For the text-containing cell, return its midpoint in [X, Y] coordinate format. 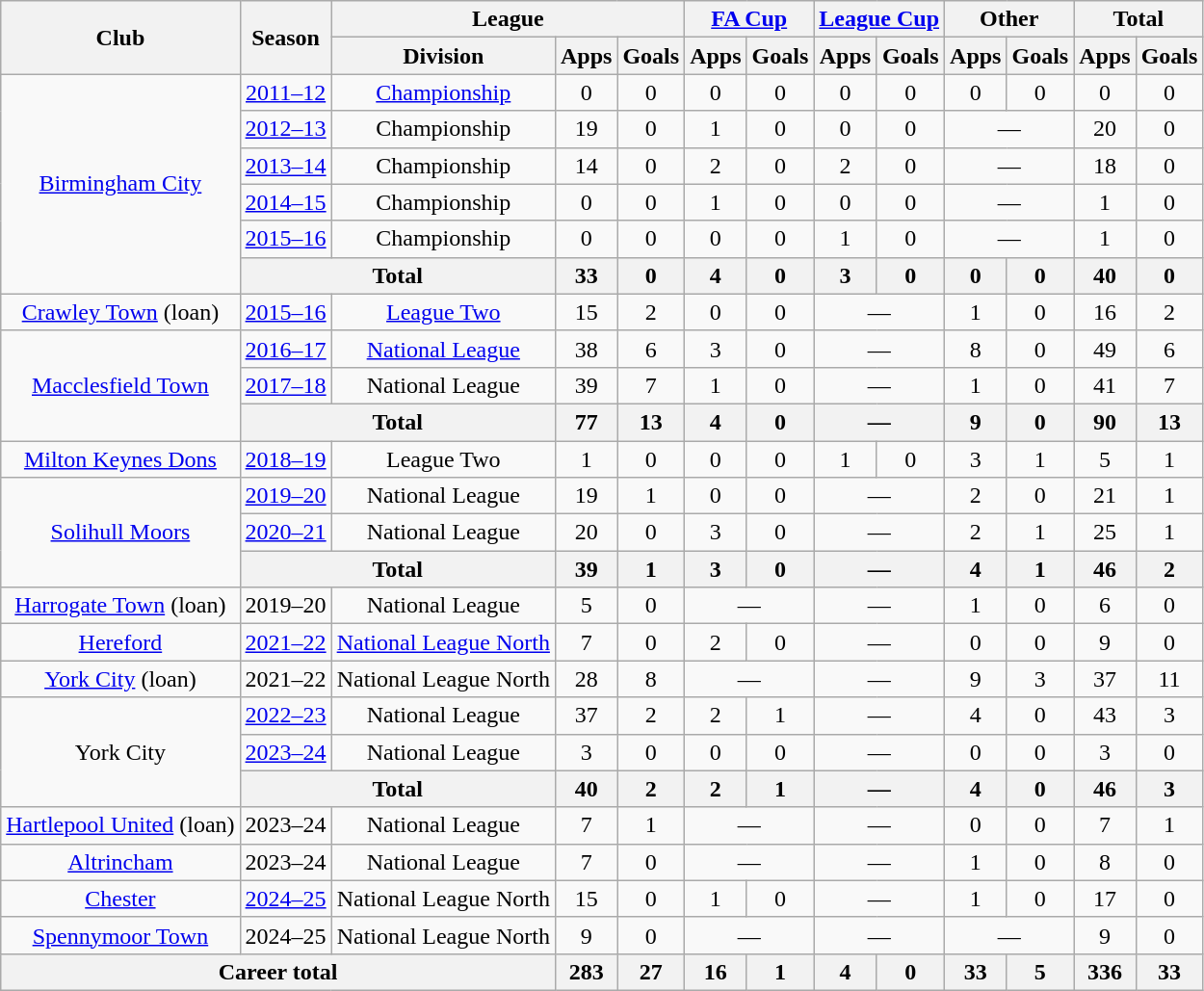
43 [1105, 716]
283 [586, 972]
Spennymoor Town [120, 935]
2016–17 [285, 349]
2018–19 [285, 459]
York City (loan) [120, 679]
2022–23 [285, 716]
14 [586, 166]
336 [1105, 972]
21 [1105, 496]
2017–18 [285, 385]
2014–15 [285, 202]
18 [1105, 166]
28 [586, 679]
2013–14 [285, 166]
2011–12 [285, 92]
Division [443, 56]
25 [1105, 533]
2020–21 [285, 533]
Hartlepool United (loan) [120, 825]
77 [586, 422]
90 [1105, 422]
Milton Keynes Dons [120, 459]
Harrogate Town (loan) [120, 606]
Chester [120, 899]
41 [1105, 385]
Solihull Moors [120, 533]
League Cup [879, 19]
27 [651, 972]
FA Cup [749, 19]
Altrincham [120, 862]
38 [586, 349]
2012–13 [285, 129]
Other [1009, 19]
Club [120, 38]
49 [1105, 349]
League [508, 19]
17 [1105, 899]
Career total [278, 972]
Birmingham City [120, 184]
Macclesfield Town [120, 385]
Crawley Town (loan) [120, 312]
Hereford [120, 642]
11 [1169, 679]
York City [120, 752]
Season [285, 38]
